Provide the (x, y) coordinate of the cell's center where the given text is located.  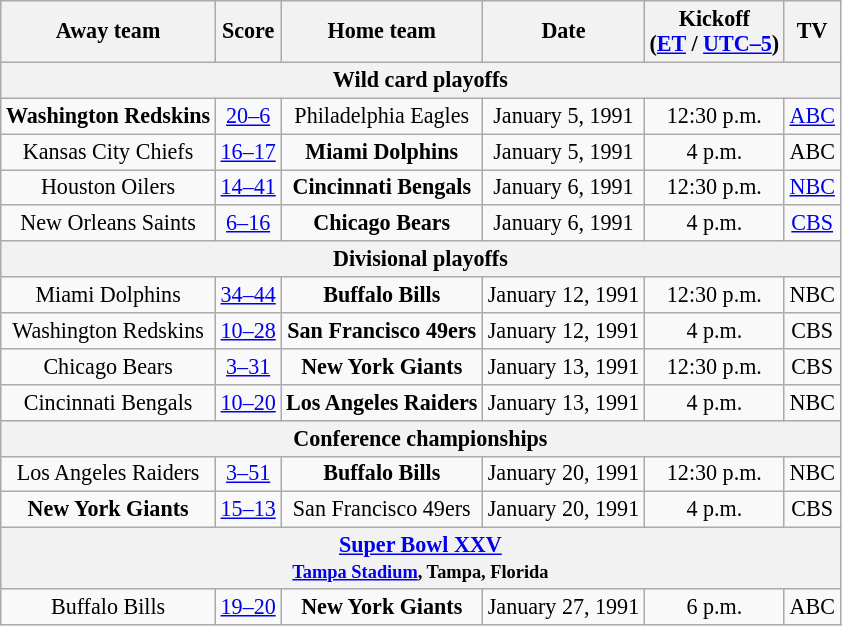
Kansas City Chiefs (108, 151)
19–20 (248, 607)
14–41 (248, 187)
TV (812, 30)
Away team (108, 30)
Super Bowl XXVTampa Stadium, Tampa, Florida (420, 558)
16–17 (248, 151)
20–6 (248, 116)
34–44 (248, 295)
Date (564, 30)
6–16 (248, 223)
Philadelphia Eagles (382, 116)
January 27, 1991 (564, 607)
Home team (382, 30)
Kickoff(ET / UTC–5) (714, 30)
Houston Oilers (108, 187)
3–51 (248, 474)
10–20 (248, 402)
3–31 (248, 366)
Divisional playoffs (420, 259)
15–13 (248, 510)
Conference championships (420, 438)
6 p.m. (714, 607)
Score (248, 30)
Wild card playoffs (420, 80)
New Orleans Saints (108, 223)
10–28 (248, 330)
